Determine the (x, y) coordinate at the center of the cell enclosing the given text.  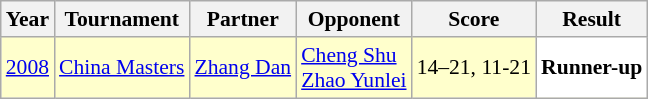
China Masters (122, 68)
Result (592, 19)
Runner-up (592, 68)
Score (474, 19)
Cheng Shu Zhao Yunlei (354, 68)
Tournament (122, 19)
2008 (28, 68)
14–21, 11-21 (474, 68)
Opponent (354, 19)
Zhang Dan (242, 68)
Partner (242, 19)
Year (28, 19)
